Scan for the cell matching the given text and deliver its [X, Y] coordinate at center. 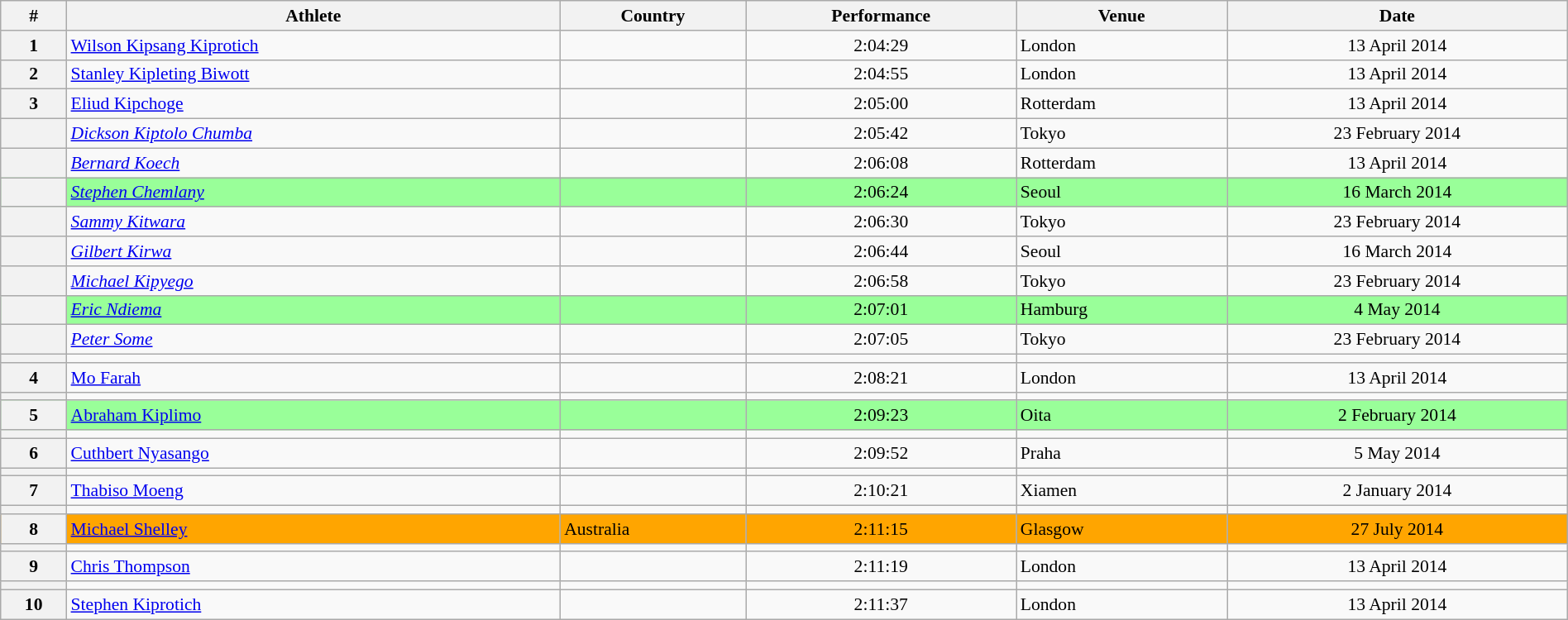
2:06:08 [882, 163]
Performance [882, 16]
Stanley Kipleting Biwott [314, 74]
Venue [1121, 16]
Abraham Kiplimo [314, 416]
Glasgow [1121, 529]
Wilson Kipsang Kiprotich [314, 45]
Australia [653, 529]
Michael Shelley [314, 529]
5 May 2014 [1398, 453]
6 [34, 453]
Cuthbert Nyasango [314, 453]
Athlete [314, 16]
Mo Farah [314, 378]
2:06:24 [882, 193]
2:09:52 [882, 453]
4 [34, 378]
2 [34, 74]
10 [34, 604]
Sammy Kitwara [314, 222]
27 July 2014 [1398, 529]
Date [1398, 16]
Xiamen [1121, 491]
2:11:19 [882, 567]
2:07:01 [882, 310]
2:11:37 [882, 604]
Bernard Koech [314, 163]
Country [653, 16]
3 [34, 104]
2:04:55 [882, 74]
Gilbert Kirwa [314, 251]
9 [34, 567]
Peter Some [314, 340]
2:04:29 [882, 45]
2:10:21 [882, 491]
Chris Thompson [314, 567]
Dickson Kiptolo Chumba [314, 134]
4 May 2014 [1398, 310]
Eliud Kipchoge [314, 104]
2:06:44 [882, 251]
Michael Kipyego [314, 281]
2:09:23 [882, 416]
2:05:00 [882, 104]
5 [34, 416]
7 [34, 491]
2:06:58 [882, 281]
Hamburg [1121, 310]
2:05:42 [882, 134]
2 January 2014 [1398, 491]
Stephen Chemlany [314, 193]
Stephen Kiprotich [314, 604]
Praha [1121, 453]
8 [34, 529]
2:08:21 [882, 378]
Eric Ndiema [314, 310]
2:07:05 [882, 340]
2:06:30 [882, 222]
Oita [1121, 416]
2:11:15 [882, 529]
Thabiso Moeng [314, 491]
1 [34, 45]
2 February 2014 [1398, 416]
# [34, 16]
